Search for the cell housing the specified text and yield its [X, Y] center coordinate. 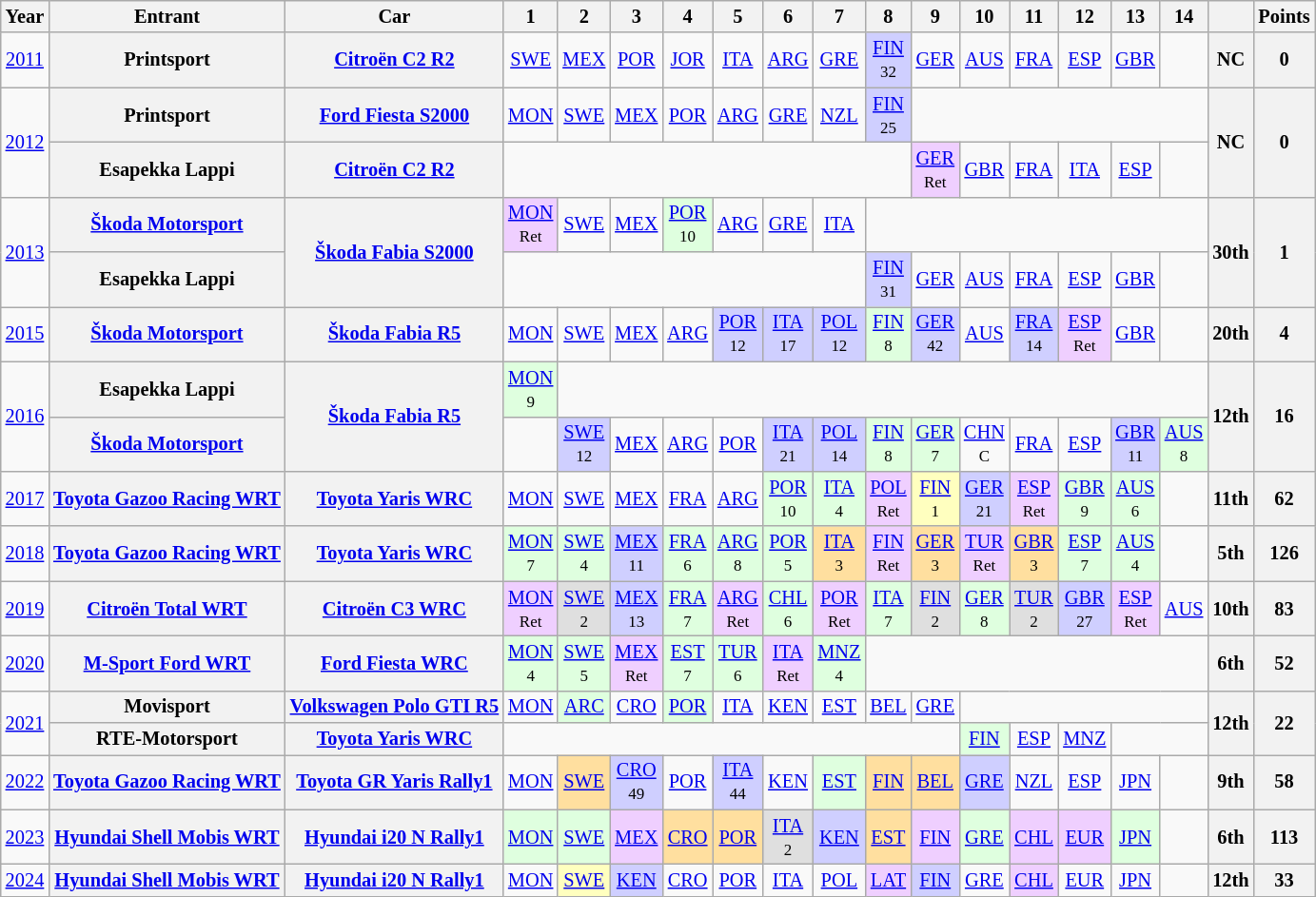
CHL6 [788, 609]
MON9 [531, 389]
SWE2 [584, 609]
2019 [25, 609]
SWE4 [584, 554]
RTE-Motorsport [167, 739]
TURRet [984, 554]
Movisport [167, 707]
2022 [25, 782]
FIN1 [935, 498]
5th [1230, 554]
POLRet [888, 498]
CHNC [984, 444]
113 [1285, 837]
TUR6 [738, 663]
2024 [25, 880]
3 [636, 16]
EST7 [687, 663]
22 [1285, 723]
16 [1285, 417]
FIN25 [888, 115]
ESP7 [1085, 554]
8 [888, 16]
11 [1034, 16]
2023 [25, 837]
ARC [584, 707]
FIN31 [888, 280]
Entrant [167, 16]
GBR9 [1085, 498]
FIN2 [935, 609]
FINRet [888, 554]
2016 [25, 417]
POR12 [738, 334]
11th [1230, 498]
GERRet [935, 169]
MON7 [531, 554]
GER3 [935, 554]
2020 [25, 663]
30th [1230, 251]
ITA17 [788, 334]
FRA6 [687, 554]
Ford Fiesta WRC [394, 663]
2018 [25, 554]
12 [1085, 16]
Citroën Total WRT [167, 609]
POR5 [788, 554]
33 [1285, 880]
Citroën C3 WRC [394, 609]
GER42 [935, 334]
ITA44 [738, 782]
MEX11 [636, 554]
6 [788, 16]
2017 [25, 498]
58 [1285, 782]
AUS8 [1184, 444]
9 [935, 16]
JOR [687, 60]
MNZ4 [839, 663]
POL [839, 880]
GER7 [935, 444]
FRA7 [687, 609]
ITARet [788, 663]
M-Sport Ford WRT [167, 663]
LAT [888, 880]
GBR3 [1034, 554]
ITA4 [839, 498]
Points [1285, 16]
Škoda Fabia S2000 [394, 251]
10th [1230, 609]
GER21 [984, 498]
14 [1184, 16]
Year [25, 16]
GBR11 [1135, 444]
ARG8 [738, 554]
ITA7 [888, 609]
GBR27 [1085, 609]
PORRet [839, 609]
126 [1285, 554]
2015 [25, 334]
GER8 [984, 609]
ITA2 [788, 837]
Ford Fiesta S2000 [394, 115]
62 [1285, 498]
2021 [25, 723]
Volkswagen Polo GTI R5 [394, 707]
52 [1285, 663]
AUS4 [1135, 554]
AUS6 [1135, 498]
13 [1135, 16]
TUR2 [1034, 609]
FRA14 [1034, 334]
POL14 [839, 444]
MNZ [1085, 739]
2 [584, 16]
20th [1230, 334]
ITA3 [839, 554]
Car [394, 16]
ITA21 [788, 444]
MON4 [531, 663]
2013 [25, 251]
2012 [25, 143]
SWE12 [584, 444]
Toyota GR Yaris Rally1 [394, 782]
CRO49 [636, 782]
9th [1230, 782]
MEX13 [636, 609]
2011 [25, 60]
83 [1285, 609]
5 [738, 16]
POL12 [839, 334]
FIN32 [888, 60]
SWE5 [584, 663]
MEXRet [636, 663]
10 [984, 16]
7 [839, 16]
ARGRet [738, 609]
